Pinpoint the cell where the given text exists, returning its (x, y) midpoint coordinate. 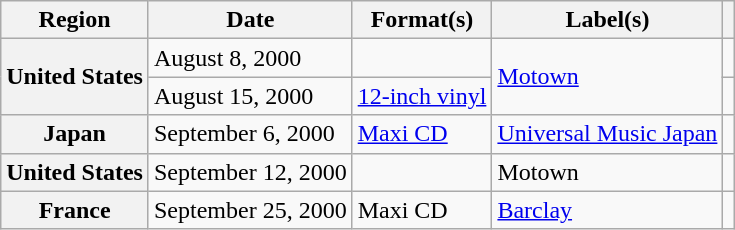
Barclay (608, 210)
September 25, 2000 (250, 210)
France (75, 210)
August 15, 2000 (250, 96)
August 8, 2000 (250, 58)
Format(s) (422, 20)
12-inch vinyl (422, 96)
September 6, 2000 (250, 134)
Date (250, 20)
Japan (75, 134)
September 12, 2000 (250, 172)
Label(s) (608, 20)
Universal Music Japan (608, 134)
Region (75, 20)
